Extract the (X, Y) coordinate from the center of the cell holding the provided text.  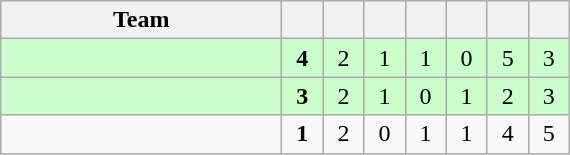
Team (142, 20)
